For the text-containing cell, return its midpoint in [x, y] coordinate format. 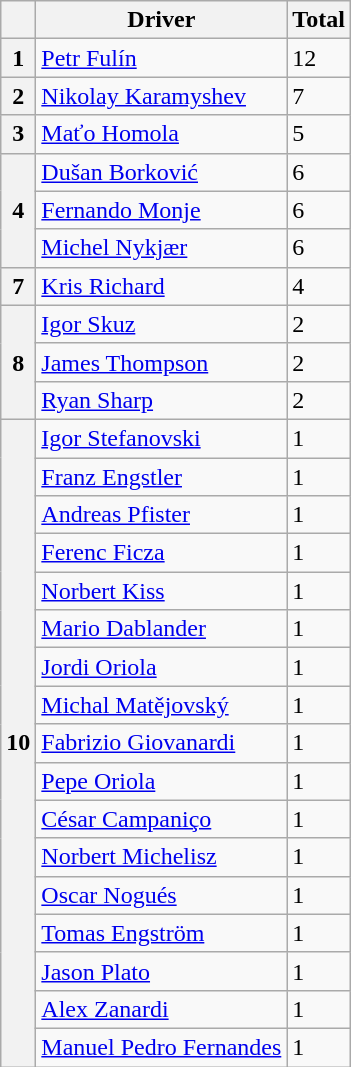
10 [18, 742]
Kris Richard [162, 286]
Mario Dablander [162, 629]
James Thompson [162, 362]
Igor Stefanovski [162, 438]
8 [18, 362]
5 [319, 134]
Jordi Oriola [162, 667]
Tomas Engström [162, 933]
Driver [162, 20]
12 [319, 58]
Norbert Michelisz [162, 857]
3 [18, 134]
Michel Nykjær [162, 248]
Michal Matějovský [162, 705]
Fernando Monje [162, 210]
Jason Plato [162, 971]
Ferenc Ficza [162, 553]
Norbert Kiss [162, 591]
Petr Fulín [162, 58]
César Campaniço [162, 819]
Nikolay Karamyshev [162, 96]
Maťo Homola [162, 134]
Total [319, 20]
Dušan Borković [162, 172]
Fabrizio Giovanardi [162, 743]
Alex Zanardi [162, 1009]
Andreas Pfister [162, 515]
Manuel Pedro Fernandes [162, 1047]
Ryan Sharp [162, 400]
Pepe Oriola [162, 781]
Igor Skuz [162, 324]
Franz Engstler [162, 477]
Oscar Nogués [162, 895]
